Locate the cell with the specified text and output its (X, Y) center coordinate. 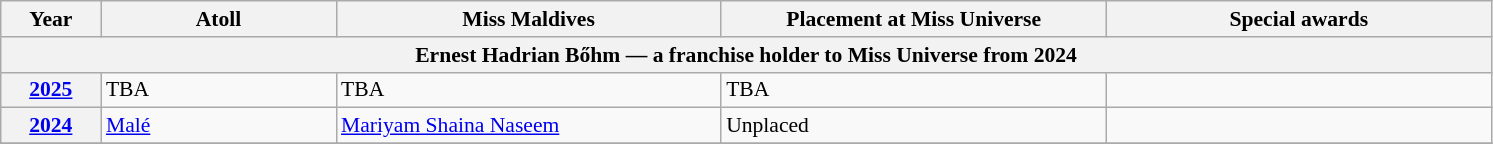
Atoll (218, 19)
2025 (51, 90)
Ernest Hadrian Bőhm — a franchise holder to Miss Universe from 2024 (746, 55)
Unplaced (914, 126)
Mariyam Shaina Naseem (528, 126)
Year (51, 19)
2024 (51, 126)
Miss Maldives (528, 19)
Special awards (1298, 19)
Malé (218, 126)
Placement at Miss Universe (914, 19)
